Output the (x, y) coordinate of the center of the cell containing the given text.  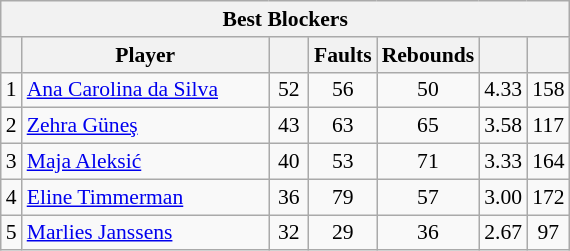
4 (12, 197)
79 (343, 197)
Eline Timmerman (146, 197)
3.58 (503, 126)
3.33 (503, 162)
164 (548, 162)
2.67 (503, 233)
Maja Aleksić (146, 162)
57 (428, 197)
5 (12, 233)
3.00 (503, 197)
2 (12, 126)
97 (548, 233)
56 (343, 90)
Player (146, 55)
Rebounds (428, 55)
4.33 (503, 90)
52 (289, 90)
50 (428, 90)
Zehra Güneş (146, 126)
Faults (343, 55)
71 (428, 162)
Marlies Janssens (146, 233)
1 (12, 90)
Ana Carolina da Silva (146, 90)
158 (548, 90)
172 (548, 197)
63 (343, 126)
65 (428, 126)
3 (12, 162)
Best Blockers (286, 19)
53 (343, 162)
32 (289, 233)
29 (343, 233)
40 (289, 162)
117 (548, 126)
43 (289, 126)
